Capture the cell that displays the provided text and extract its [x, y] central coordinate. 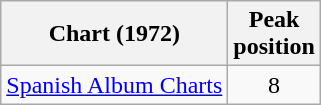
8 [274, 85]
Chart (1972) [114, 34]
Spanish Album Charts [114, 85]
Peakposition [274, 34]
